Output the (X, Y) coordinate of the center of the cell containing the given text.  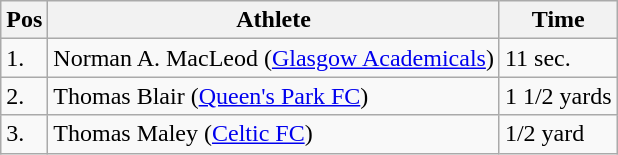
Time (558, 20)
1 1/2 yards (558, 96)
11 sec. (558, 58)
Thomas Blair (Queen's Park FC) (274, 96)
Athlete (274, 20)
Norman A. MacLeod (Glasgow Academicals) (274, 58)
Pos (24, 20)
1/2 yard (558, 134)
2. (24, 96)
3. (24, 134)
Thomas Maley (Celtic FC) (274, 134)
1. (24, 58)
